Pinpoint the cell where the given text exists, returning its [X, Y] midpoint coordinate. 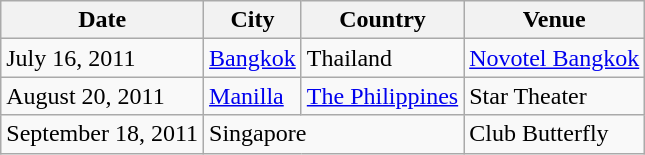
Thailand [382, 58]
Bangkok [253, 58]
Venue [554, 20]
Club Butterfly [554, 134]
The Philippines [382, 96]
July 16, 2011 [102, 58]
Novotel Bangkok [554, 58]
Star Theater [554, 96]
Manilla [253, 96]
Date [102, 20]
City [253, 20]
August 20, 2011 [102, 96]
Singapore [334, 134]
September 18, 2011 [102, 134]
Country [382, 20]
